Return the [X, Y] coordinate for the center point of the cell that contains the specified text.  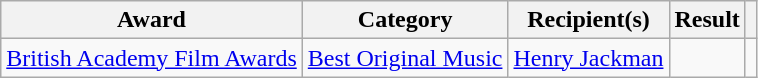
Henry Jackman [588, 58]
Best Original Music [405, 58]
British Academy Film Awards [152, 58]
Award [152, 20]
Category [405, 20]
Result [707, 20]
Recipient(s) [588, 20]
